Identify which cell holds the provided text, then report its [X, Y] central coordinate. 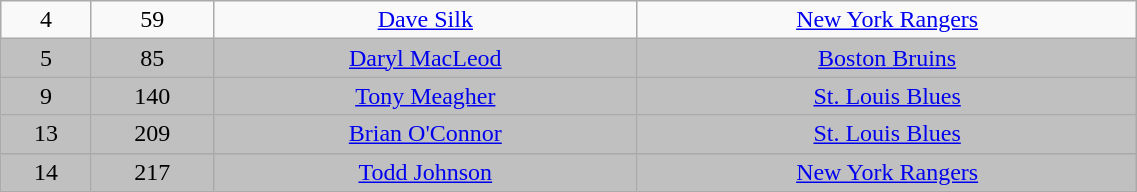
209 [152, 134]
5 [46, 58]
Todd Johnson [425, 172]
Daryl MacLeod [425, 58]
Dave Silk [425, 20]
9 [46, 96]
13 [46, 134]
Boston Bruins [886, 58]
85 [152, 58]
59 [152, 20]
217 [152, 172]
140 [152, 96]
Tony Meagher [425, 96]
14 [46, 172]
Brian O'Connor [425, 134]
4 [46, 20]
